From the cell containing the given text, extract its center point as [X, Y] coordinate. 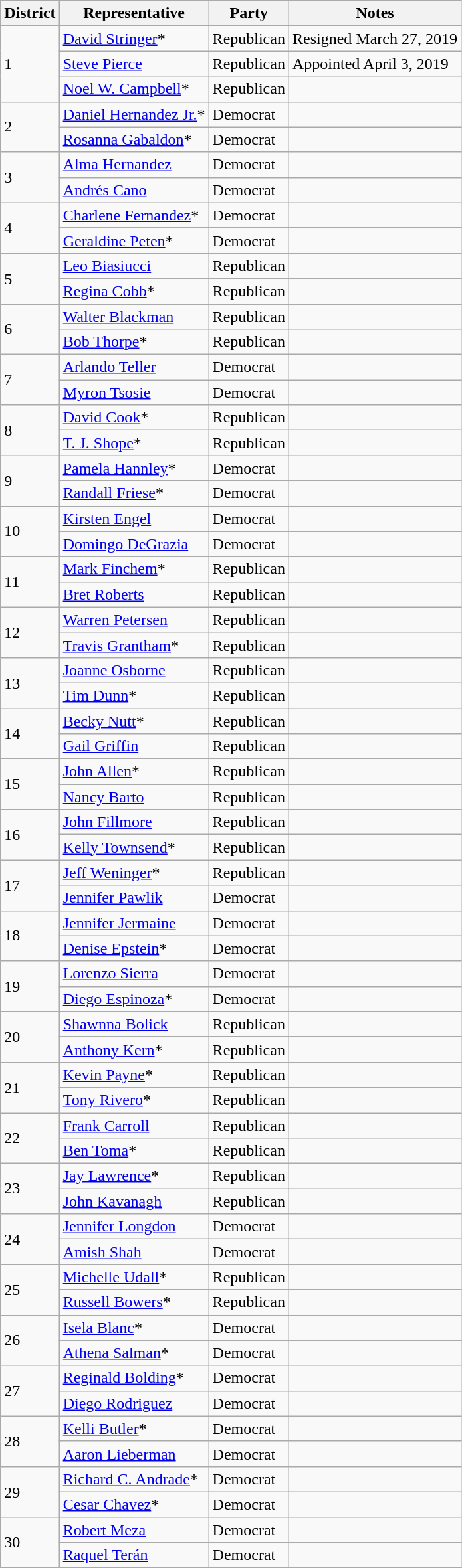
Anthony Kern* [134, 1049]
Lorenzo Sierra [134, 974]
Travis Grantham* [134, 645]
Kevin Payne* [134, 1075]
7 [30, 380]
Diego Rodriguez [134, 1403]
18 [30, 936]
Reginald Bolding* [134, 1378]
Regina Cobb* [134, 291]
Jennifer Jermaine [134, 923]
Aaron Lieberman [134, 1454]
Myron Tsosie [134, 392]
6 [30, 329]
Robert Meza [134, 1529]
Warren Petersen [134, 620]
Randall Friese* [134, 493]
14 [30, 733]
12 [30, 632]
T. J. Shope* [134, 443]
1 [30, 64]
Athena Salman* [134, 1353]
27 [30, 1391]
Steve Pierce [134, 64]
Diego Espinoza* [134, 999]
Pamela Hannley* [134, 468]
Jeff Weninger* [134, 873]
3 [30, 177]
John Fillmore [134, 822]
Leo Biasiucci [134, 266]
21 [30, 1087]
David Stringer* [134, 39]
Kirsten Engel [134, 519]
Raquel Terán [134, 1555]
15 [30, 784]
Amish Shah [134, 1252]
Alma Hernandez [134, 165]
District [30, 13]
Kelly Townsend* [134, 847]
10 [30, 531]
Richard C. Andrade* [134, 1479]
Notes [375, 13]
Resigned March 27, 2019 [375, 39]
26 [30, 1340]
Arlando Teller [134, 367]
5 [30, 278]
Joanne Osborne [134, 670]
Tim Dunn* [134, 695]
Noel W. Campbell* [134, 89]
Jennifer Pawlik [134, 898]
24 [30, 1239]
30 [30, 1542]
Geraldine Peten* [134, 240]
Tony Rivero* [134, 1100]
Shawnna Bolick [134, 1024]
29 [30, 1492]
19 [30, 986]
Mark Finchem* [134, 569]
Representative [134, 13]
Denise Epstein* [134, 948]
28 [30, 1441]
Becky Nutt* [134, 721]
16 [30, 835]
4 [30, 228]
Frank Carroll [134, 1126]
John Kavanagh [134, 1201]
John Allen* [134, 772]
2 [30, 127]
23 [30, 1189]
Bob Thorpe* [134, 342]
Party [249, 13]
Rosanna Gabaldon* [134, 139]
Domingo DeGrazia [134, 544]
Nancy Barto [134, 797]
Isela Blanc* [134, 1328]
Andrés Cano [134, 190]
11 [30, 582]
20 [30, 1037]
Bret Roberts [134, 594]
Charlene Fernandez* [134, 215]
22 [30, 1138]
Ben Toma* [134, 1151]
Appointed April 3, 2019 [375, 64]
17 [30, 885]
25 [30, 1290]
13 [30, 683]
8 [30, 430]
Gail Griffin [134, 746]
Daniel Hernandez Jr.* [134, 114]
Jay Lawrence* [134, 1176]
9 [30, 481]
David Cook* [134, 418]
Cesar Chavez* [134, 1504]
Michelle Udall* [134, 1277]
Russell Bowers* [134, 1302]
Kelli Butler* [134, 1429]
Jennifer Longdon [134, 1227]
Walter Blackman [134, 317]
